Detect which cell encompasses the target text, then output its (X, Y) center coordinate. 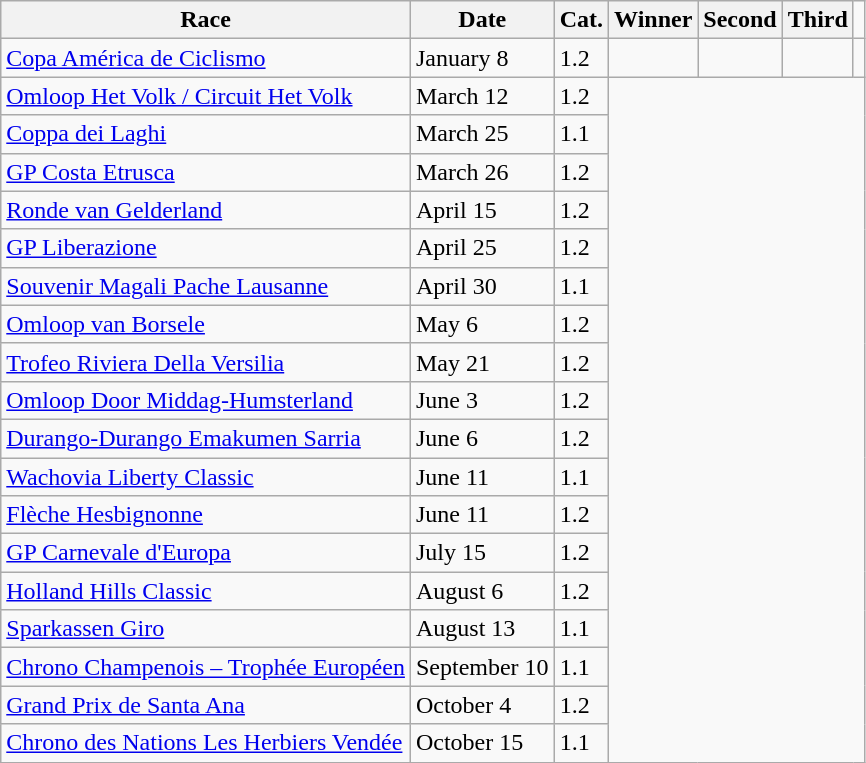
Second (740, 20)
January 8 (482, 58)
GP Costa Etrusca (206, 172)
Souvenir Magali Pache Lausanne (206, 286)
September 10 (482, 667)
Race (206, 20)
Flèche Hesbignonne (206, 515)
Copa América de Ciclismo (206, 58)
Omloop van Borsele (206, 324)
Omloop Door Middag-Humsterland (206, 400)
March 26 (482, 172)
June 3 (482, 400)
August 13 (482, 629)
Omloop Het Volk / Circuit Het Volk (206, 96)
Chrono des Nations Les Herbiers Vendée (206, 743)
May 21 (482, 362)
April 15 (482, 210)
Ronde van Gelderland (206, 210)
Third (818, 20)
GP Liberazione (206, 248)
Date (482, 20)
GP Carnevale d'Europa (206, 553)
August 6 (482, 591)
Trofeo Riviera Della Versilia (206, 362)
Wachovia Liberty Classic (206, 477)
Durango-Durango Emakumen Sarria (206, 438)
October 15 (482, 743)
October 4 (482, 705)
Coppa dei Laghi (206, 134)
Sparkassen Giro (206, 629)
April 25 (482, 248)
Cat. (581, 20)
Grand Prix de Santa Ana (206, 705)
March 25 (482, 134)
April 30 (482, 286)
June 6 (482, 438)
Chrono Champenois – Trophée Européen (206, 667)
March 12 (482, 96)
Holland Hills Classic (206, 591)
July 15 (482, 553)
May 6 (482, 324)
Winner (654, 20)
